For the text-containing cell, return its midpoint in (X, Y) coordinate format. 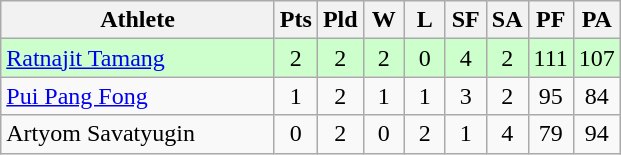
3 (466, 96)
Artyom Savatyugin (138, 134)
Pts (296, 20)
Ratnajit Tamang (138, 58)
PA (596, 20)
SF (466, 20)
84 (596, 96)
SA (507, 20)
Athlete (138, 20)
95 (550, 96)
Pld (340, 20)
L (424, 20)
94 (596, 134)
107 (596, 58)
79 (550, 134)
111 (550, 58)
PF (550, 20)
W (384, 20)
Pui Pang Fong (138, 96)
